Provide the [x, y] coordinate of the cell's center where the given text is located.  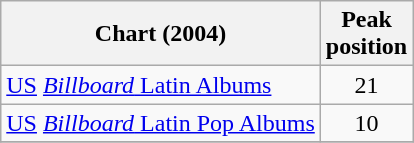
Chart (2004) [161, 34]
US Billboard Latin Albums [161, 85]
10 [366, 123]
21 [366, 85]
US Billboard Latin Pop Albums [161, 123]
Peakposition [366, 34]
